Provide the [X, Y] coordinate of the cell's center where the given text is located.  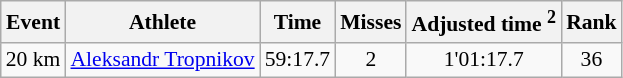
Aleksandr Tropnikov [162, 60]
Event [34, 22]
20 km [34, 60]
1'01:17.7 [484, 60]
Athlete [162, 22]
Misses [370, 22]
Adjusted time 2 [484, 22]
59:17.7 [298, 60]
Time [298, 22]
36 [592, 60]
Rank [592, 22]
2 [370, 60]
